Provide the [X, Y] coordinate of the cell's center where the given text is located.  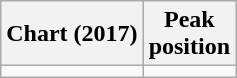
Peakposition [189, 34]
Chart (2017) [72, 34]
